Scan for the cell matching the given text and deliver its (x, y) coordinate at center. 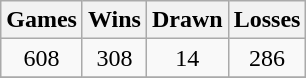
608 (42, 58)
Games (42, 20)
Losses (267, 20)
Wins (114, 20)
286 (267, 58)
14 (187, 58)
Drawn (187, 20)
308 (114, 58)
